Scan for the cell matching the given text and deliver its (x, y) coordinate at center. 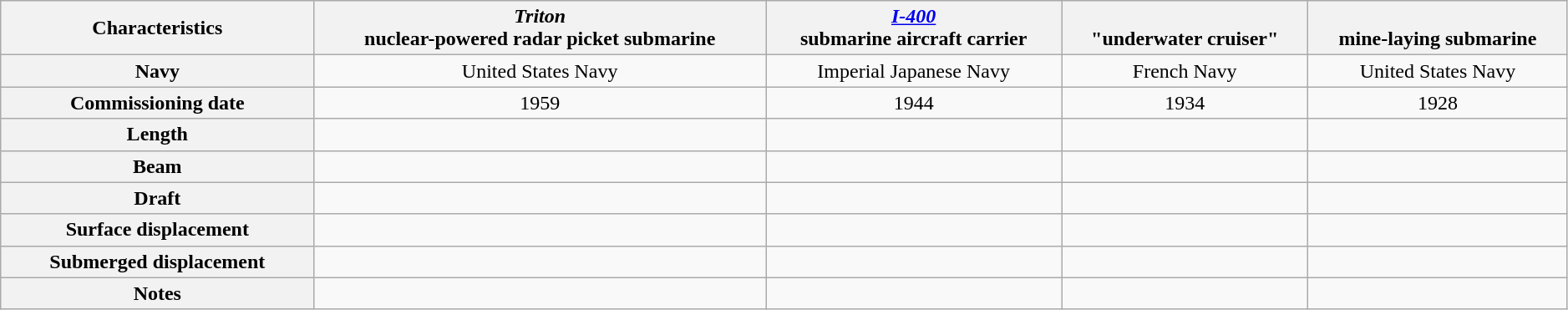
Surface displacement (157, 230)
Commissioning date (157, 103)
Characteristics (157, 28)
"underwater cruiser" (1185, 28)
1959 (540, 103)
French Navy (1185, 71)
Submerged displacement (157, 262)
Notes (157, 293)
1928 (1439, 103)
Imperial Japanese Navy (914, 71)
Length (157, 135)
Draft (157, 198)
1934 (1185, 103)
Tritonnuclear-powered radar picket submarine (540, 28)
mine-laying submarine (1439, 28)
Navy (157, 71)
I-400submarine aircraft carrier (914, 28)
Beam (157, 166)
1944 (914, 103)
